Locate the cell with the specified text and output its (X, Y) center coordinate. 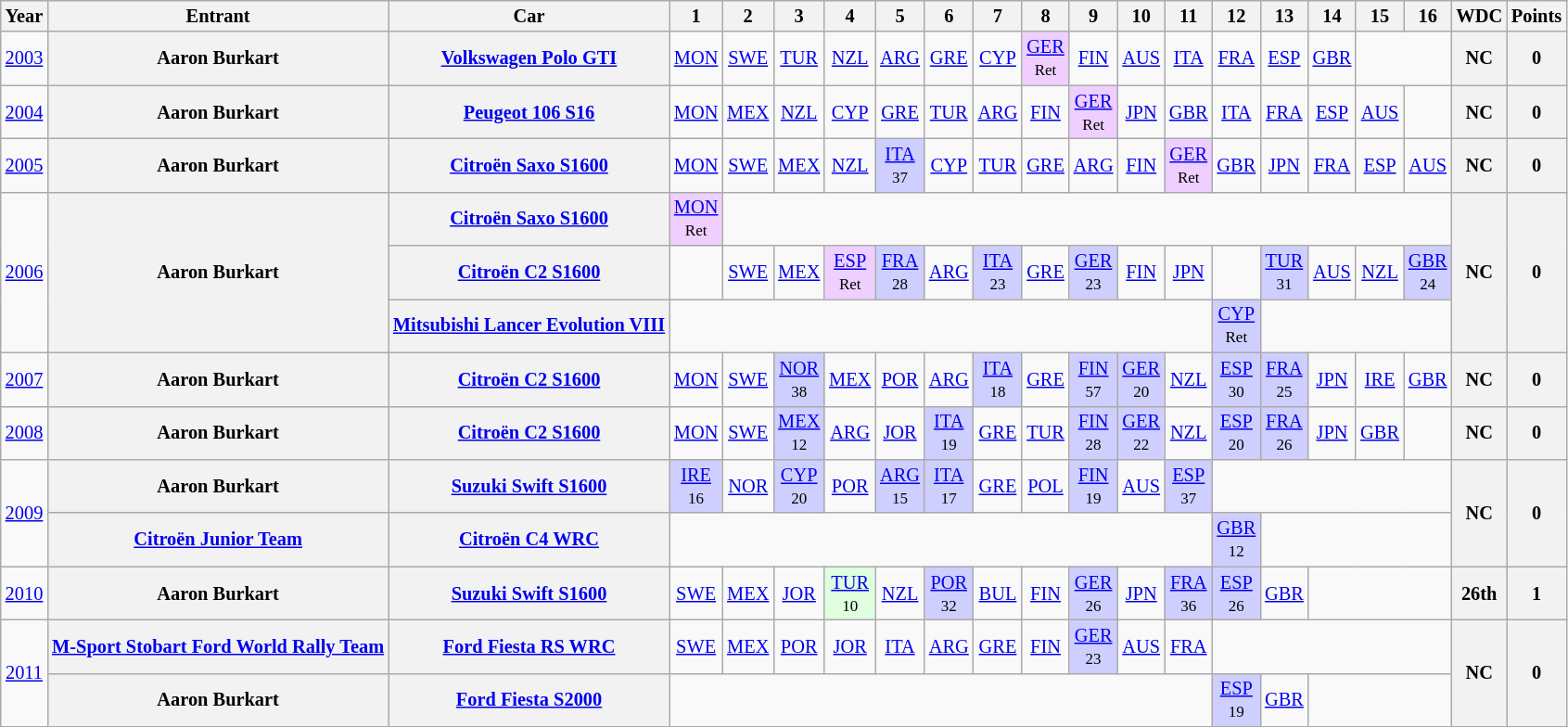
Mitsubishi Lancer Evolution VIII (529, 325)
9 (1094, 16)
Ford Fiesta S2000 (529, 700)
ITA19 (950, 433)
2007 (24, 379)
2003 (24, 58)
FRA36 (1189, 593)
FRA25 (1284, 379)
ITA37 (899, 165)
WDC (1479, 16)
TUR10 (849, 593)
2008 (24, 433)
GER26 (1094, 593)
11 (1189, 16)
IRE (1380, 379)
15 (1380, 16)
NOR (747, 486)
MEX12 (799, 433)
2006 (24, 273)
ESP26 (1237, 593)
3 (799, 16)
4 (849, 16)
ITA18 (998, 379)
ESPRet (849, 273)
Citroën Junior Team (218, 540)
POR32 (950, 593)
16 (1428, 16)
FRA28 (899, 273)
IRE16 (695, 486)
5 (899, 16)
2004 (24, 112)
13 (1284, 16)
7 (998, 16)
ESP30 (1237, 379)
14 (1332, 16)
8 (1045, 16)
Peugeot 106 S16 (529, 112)
GER20 (1141, 379)
2011 (24, 673)
Year (24, 16)
GER22 (1141, 433)
FRA26 (1284, 433)
2009 (24, 512)
Points (1536, 16)
6 (950, 16)
ITA17 (950, 486)
10 (1141, 16)
POL (1045, 486)
26th (1479, 593)
Volkswagen Polo GTI (529, 58)
2005 (24, 165)
ESP19 (1237, 700)
Citroën C4 WRC (529, 540)
ITA23 (998, 273)
TUR31 (1284, 273)
Ford Fiesta RS WRC (529, 646)
CYP20 (799, 486)
ARG15 (899, 486)
ESP20 (1237, 433)
2 (747, 16)
Car (529, 16)
GBR12 (1237, 540)
2010 (24, 593)
FIN57 (1094, 379)
MONRet (695, 219)
CYPRet (1237, 325)
NOR38 (799, 379)
FIN19 (1094, 486)
Entrant (218, 16)
FIN28 (1094, 433)
GBR24 (1428, 273)
ESP37 (1189, 486)
M-Sport Stobart Ford World Rally Team (218, 646)
12 (1237, 16)
BUL (998, 593)
